Find where the given text appears and provide that cell's center as [x, y] coordinate. 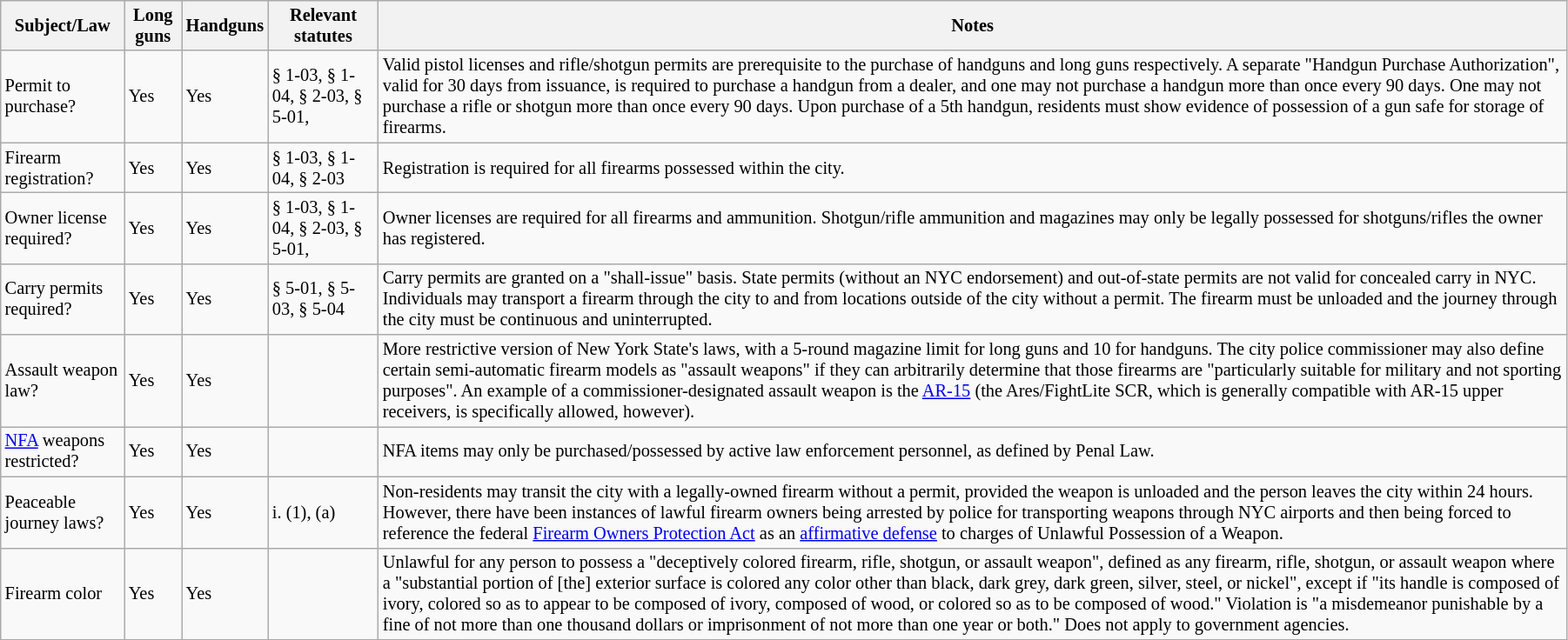
Firearm color [63, 594]
Registration is required for all firearms possessed within the city. [973, 168]
NFA weapons restricted? [63, 451]
Owner license required? [63, 228]
Handguns [224, 25]
Assault weapon law? [63, 381]
Relevant statutes [324, 25]
§ 1-03, § 1-04, § 2-03 [324, 168]
§ 5-01, § 5-03, § 5-04 [324, 299]
Subject/Law [63, 25]
Long guns [153, 25]
NFA items may only be purchased/possessed by active law enforcement personnel, as defined by Penal Law. [973, 451]
Permit to purchase? [63, 97]
Firearm registration? [63, 168]
Carry permits required? [63, 299]
Peaceable journey laws? [63, 512]
i. (1), (a) [324, 512]
Notes [973, 25]
